Search for the cell housing the specified text and yield its (x, y) center coordinate. 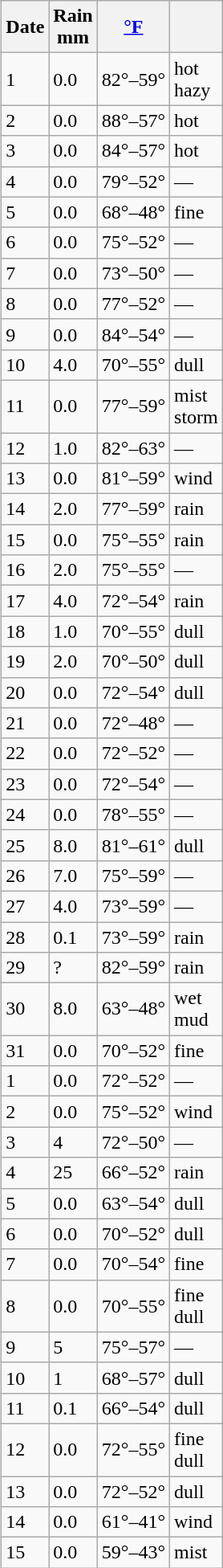
72°–50° (133, 1142)
wetmud (197, 1009)
73°–50° (133, 273)
88°–57° (133, 120)
29 (26, 968)
84°–57° (133, 151)
75°–59° (133, 876)
77°–52° (133, 304)
22 (26, 753)
hothazy (197, 79)
59°–43° (133, 1553)
81°–61° (133, 845)
16 (26, 570)
31 (26, 1051)
26 (26, 876)
19 (26, 662)
66°–54° (133, 1408)
20 (26, 692)
17 (26, 601)
30 (26, 1009)
28 (26, 937)
72°–48° (133, 723)
70°–50° (133, 662)
68°–57° (133, 1378)
7.0 (73, 876)
61°–41° (133, 1522)
24 (26, 815)
84°–54° (133, 334)
21 (26, 723)
72°–55° (133, 1449)
81°–59° (133, 479)
mist (197, 1553)
75°–57° (133, 1347)
Rainmm (73, 27)
78°–55° (133, 815)
66°–52° (133, 1173)
79°–52° (133, 182)
70°–54° (133, 1264)
miststorm (197, 406)
27 (26, 906)
18 (26, 631)
? (73, 968)
23 (26, 784)
Date (26, 27)
82°–63° (133, 447)
68°–48° (133, 212)
63°–54° (133, 1203)
°F (133, 27)
63°–48° (133, 1009)
